Extract the [X, Y] coordinate from the center of the cell holding the provided text.  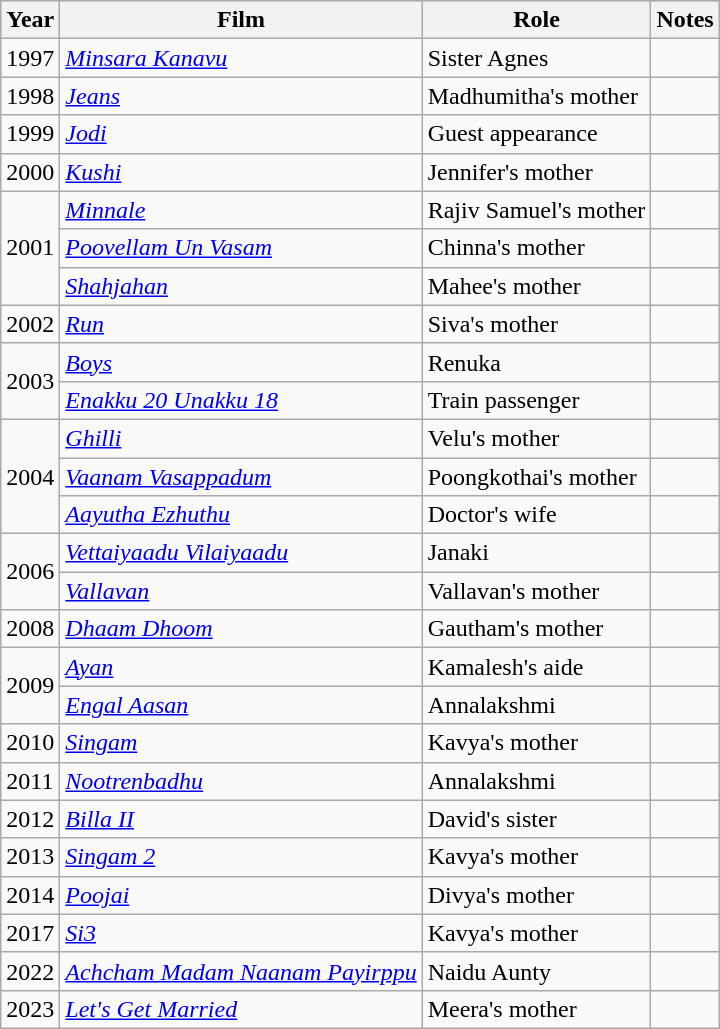
Dhaam Dhoom [241, 629]
Kushi [241, 172]
Chinna's mother [536, 248]
2011 [30, 781]
David's sister [536, 819]
Ghilli [241, 438]
2023 [30, 1009]
Engal Aasan [241, 705]
Guest appearance [536, 134]
1997 [30, 58]
Renuka [536, 362]
Role [536, 20]
Film [241, 20]
1999 [30, 134]
Singam 2 [241, 857]
Meera's mother [536, 1009]
Poojai [241, 895]
Let's Get Married [241, 1009]
Nootrenbadhu [241, 781]
Notes [685, 20]
Poovellam Un Vasam [241, 248]
Kamalesh's aide [536, 667]
2013 [30, 857]
Naidu Aunty [536, 971]
2010 [30, 743]
Shahjahan [241, 286]
2001 [30, 248]
Minsara Kanavu [241, 58]
Vallavan [241, 591]
Mahee's mother [536, 286]
Enakku 20 Unakku 18 [241, 400]
Run [241, 324]
Ayan [241, 667]
Achcham Madam Naanam Payirppu [241, 971]
Jeans [241, 96]
Si3 [241, 933]
2004 [30, 476]
Doctor's wife [536, 515]
Singam [241, 743]
Jodi [241, 134]
2003 [30, 381]
Minnale [241, 210]
Jennifer's mother [536, 172]
Year [30, 20]
2000 [30, 172]
Madhumitha's mother [536, 96]
2017 [30, 933]
2002 [30, 324]
2012 [30, 819]
Vettaiyaadu Vilaiyaadu [241, 553]
Billa II [241, 819]
Poongkothai's mother [536, 477]
Aayutha Ezhuthu [241, 515]
Train passenger [536, 400]
2022 [30, 971]
Vaanam Vasappadum [241, 477]
Gautham's mother [536, 629]
Vallavan's mother [536, 591]
Sister Agnes [536, 58]
Rajiv Samuel's mother [536, 210]
2008 [30, 629]
Velu's mother [536, 438]
1998 [30, 96]
2014 [30, 895]
2006 [30, 572]
2009 [30, 686]
Divya's mother [536, 895]
Janaki [536, 553]
Siva's mother [536, 324]
Boys [241, 362]
